Identify which cell holds the provided text, then report its [X, Y] central coordinate. 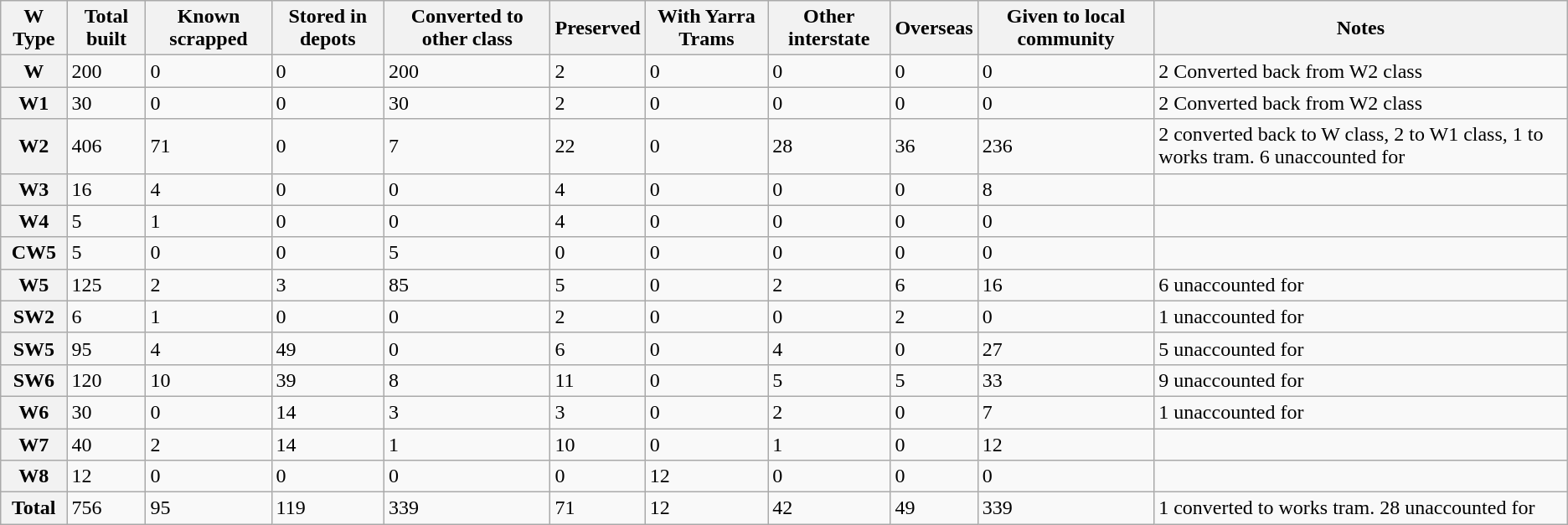
SW6 [34, 380]
W5 [34, 285]
11 [598, 380]
With Yarra Trams [706, 28]
5 unaccounted for [1361, 348]
SW2 [34, 317]
27 [1065, 348]
756 [106, 508]
Known scrapped [209, 28]
W6 [34, 412]
Converted to other class [467, 28]
28 [829, 146]
236 [1065, 146]
6 unaccounted for [1361, 285]
120 [106, 380]
W [34, 71]
33 [1065, 380]
406 [106, 146]
9 unaccounted for [1361, 380]
Stored in depots [328, 28]
CW5 [34, 253]
Total built [106, 28]
W4 [34, 221]
40 [106, 445]
1 converted to works tram. 28 unaccounted for [1361, 508]
Given to local community [1065, 28]
42 [829, 508]
W Type [34, 28]
119 [328, 508]
W2 [34, 146]
125 [106, 285]
85 [467, 285]
W8 [34, 476]
Overseas [934, 28]
Notes [1361, 28]
W1 [34, 103]
W7 [34, 445]
Other interstate [829, 28]
W3 [34, 189]
2 converted back to W class, 2 to W1 class, 1 to works tram. 6 unaccounted for [1361, 146]
22 [598, 146]
Preserved [598, 28]
SW5 [34, 348]
39 [328, 380]
Total [34, 508]
36 [934, 146]
